Pinpoint the cell where the given text exists, returning its [X, Y] midpoint coordinate. 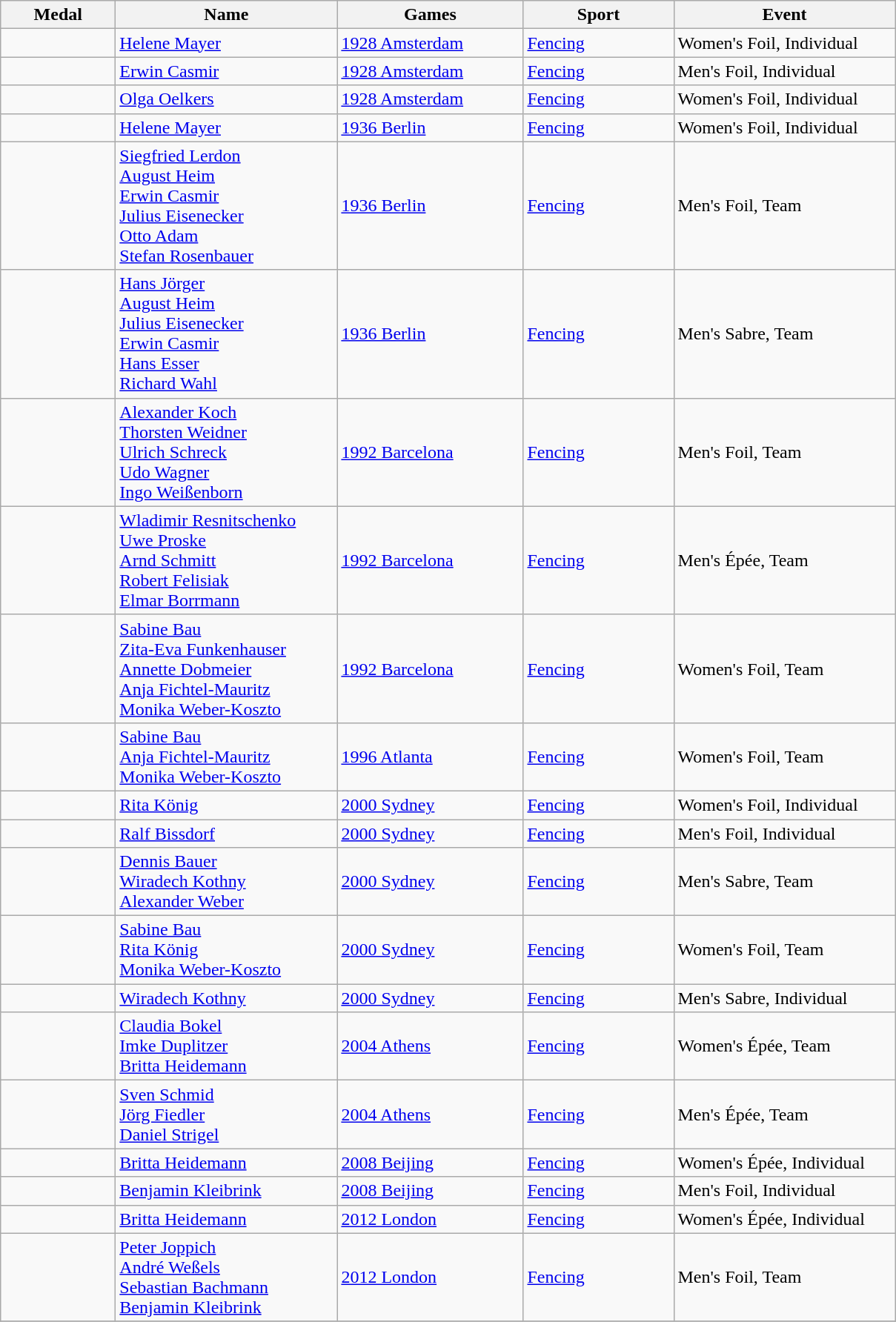
Games [430, 15]
Wiradech Kothny [227, 998]
1996 Atlanta [430, 757]
Dennis BauerWiradech KothnyAlexander Weber [227, 882]
Rita König [227, 805]
Olga Oelkers [227, 99]
Sabine BauRita KönigMonika Weber-Koszto [227, 950]
Alexander KochThorsten WeidnerUlrich SchreckUdo WagnerIngo Weißenborn [227, 452]
Name [227, 15]
Ralf Bissdorf [227, 834]
Sport [599, 15]
Benjamin Kleibrink [227, 1191]
Women's Épée, Team [784, 1046]
Men's Sabre, Individual [784, 998]
Medal [58, 15]
Sabine BauZita-Eva FunkenhauserAnnette DobmeierAnja Fichtel-MauritzMonika Weber-Koszto [227, 668]
Claudia BokelImke DuplitzerBritta Heidemann [227, 1046]
Wladimir ResnitschenkoUwe ProskeArnd SchmittRobert FelisiakElmar Borrmann [227, 560]
Hans JörgerAugust HeimJulius EiseneckerErwin CasmirHans EsserRichard Wahl [227, 333]
Sabine BauAnja Fichtel-MauritzMonika Weber-Koszto [227, 757]
Sven SchmidJörg FiedlerDaniel Strigel [227, 1115]
Peter JoppichAndré WeßelsSebastian BachmannBenjamin Kleibrink [227, 1278]
Siegfried LerdonAugust HeimErwin CasmirJulius EiseneckerOtto AdamStefan Rosenbauer [227, 206]
Erwin Casmir [227, 71]
Event [784, 15]
